Capture the cell that displays the provided text and extract its [x, y] central coordinate. 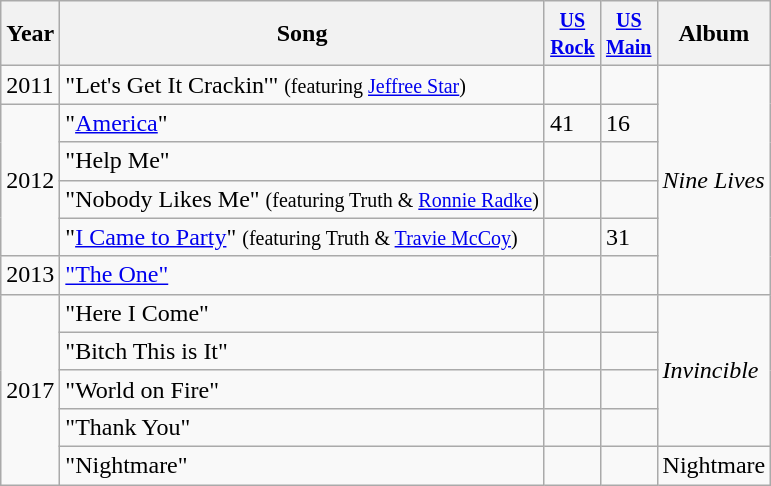
2013 [30, 275]
"I Came to Party" (featuring Truth & Travie McCoy) [302, 237]
31 [628, 237]
"World on Fire" [302, 389]
16 [628, 123]
Nightmare [714, 465]
Invincible [714, 370]
"Bitch This is It" [302, 351]
Album [714, 34]
"Let's Get It Crackin'" (featuring Jeffree Star) [302, 85]
2012 [30, 180]
"America" [302, 123]
"Nobody Likes Me" (featuring Truth & Ronnie Radke) [302, 199]
"Help Me" [302, 161]
US Rock [572, 34]
"The One" [302, 275]
41 [572, 123]
Year [30, 34]
Song [302, 34]
2011 [30, 85]
2017 [30, 389]
"Thank You" [302, 427]
USMain [628, 34]
"Here I Come" [302, 313]
Nine Lives [714, 180]
"Nightmare" [302, 465]
